Return the [x, y] coordinate for the center point of the cell that contains the specified text.  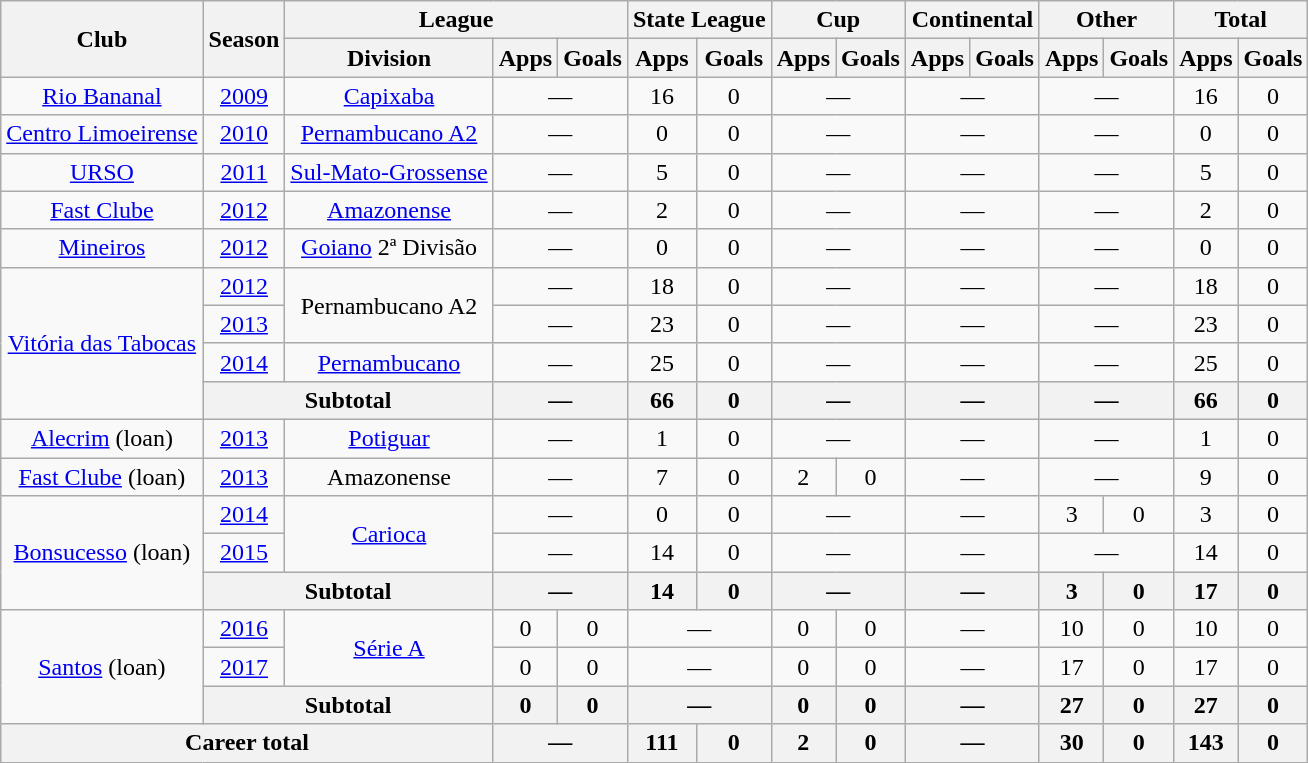
Sul-Mato-Grossense [389, 172]
Capixaba [389, 96]
Série A [389, 648]
Division [389, 58]
Club [102, 39]
7 [662, 477]
Pernambucano [389, 362]
Santos (loan) [102, 667]
Fast Clube [102, 210]
Season [244, 39]
League [456, 20]
2009 [244, 96]
2016 [244, 629]
Career total [247, 743]
Continental [972, 20]
Goiano 2ª Divisão [389, 248]
Bonsucesso (loan) [102, 553]
State League [699, 20]
2015 [244, 553]
30 [1071, 743]
Other [1106, 20]
9 [1206, 477]
Vitória das Tabocas [102, 343]
Fast Clube (loan) [102, 477]
143 [1206, 743]
Alecrim (loan) [102, 438]
Total [1241, 20]
2017 [244, 667]
Cup [838, 20]
Rio Bananal [102, 96]
Carioca [389, 534]
Mineiros [102, 248]
Potiguar [389, 438]
2011 [244, 172]
URSO [102, 172]
Centro Limoeirense [102, 134]
2010 [244, 134]
111 [662, 743]
